Output the [X, Y] coordinate of the center of the cell containing the given text.  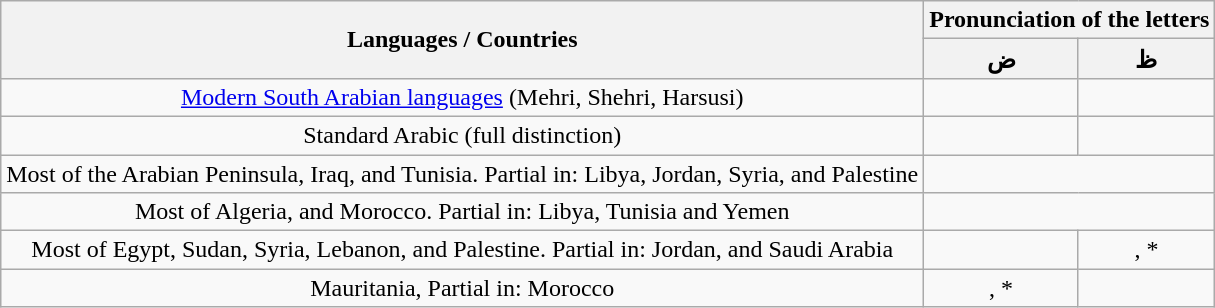
Most of Egypt, Sudan, Syria, Lebanon, and Palestine. Partial in: Jordan, and Saudi Arabia [462, 250]
Modern South Arabian languages (Mehri, Shehri, Harsusi) [462, 97]
ض [1001, 59]
Mauritania, Partial in: Morocco [462, 288]
Standard Arabic (full distinction) [462, 135]
Pronunciation of the letters [1070, 20]
Languages / Countries [462, 40]
ظ [1146, 59]
Most of Algeria, and Morocco. Partial in: Libya, Tunisia and Yemen [462, 212]
Most of the Arabian Peninsula, Iraq, and Tunisia. Partial in: Libya, Jordan, Syria, and Palestine [462, 173]
